Identify which cell holds the provided text, then report its (x, y) central coordinate. 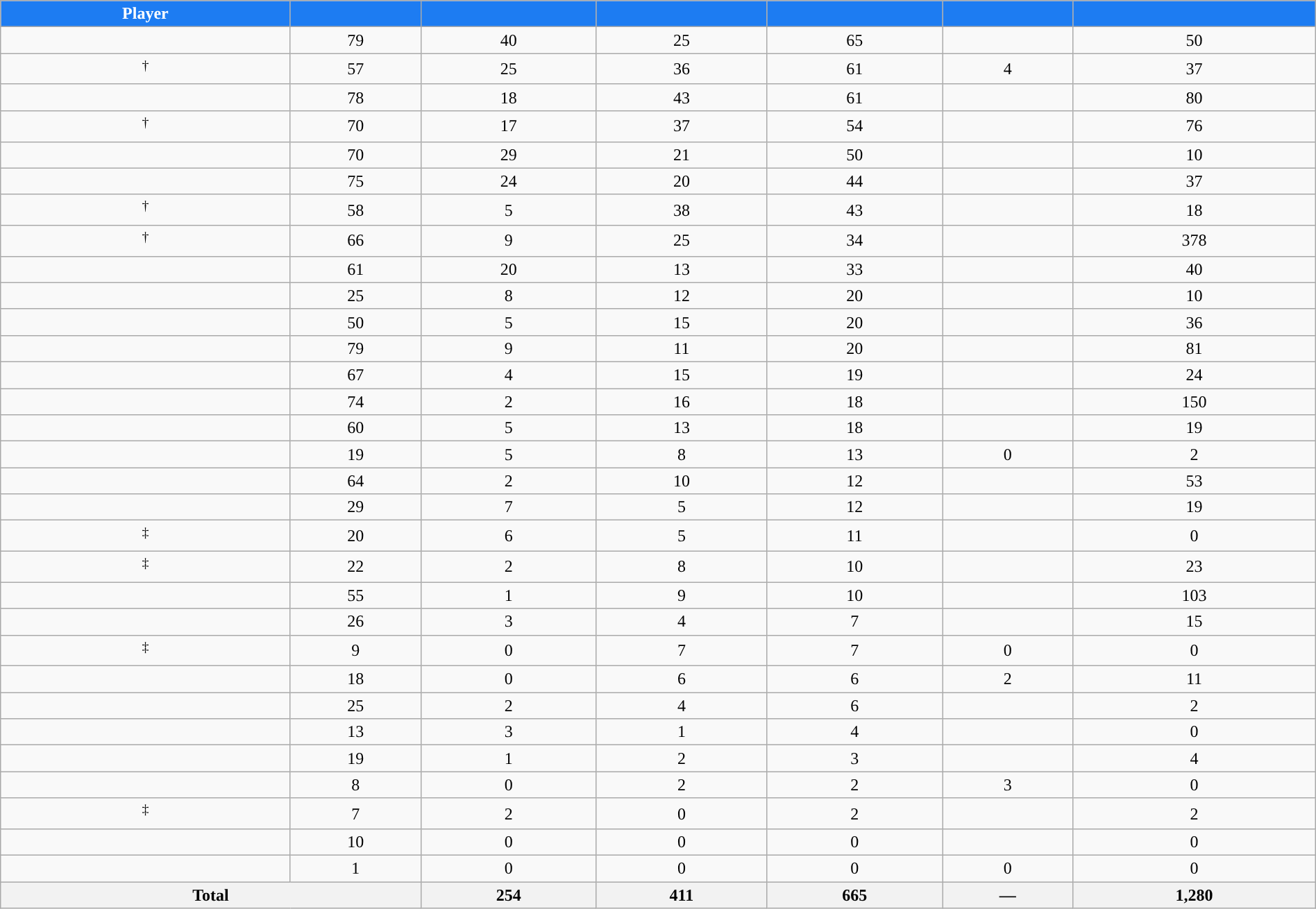
378 (1194, 241)
33 (855, 269)
54 (855, 126)
55 (355, 595)
74 (355, 402)
Total (211, 895)
— (1008, 895)
103 (1194, 595)
58 (355, 210)
411 (682, 895)
1,280 (1194, 895)
78 (355, 97)
67 (355, 375)
80 (1194, 97)
53 (1194, 481)
16 (682, 402)
26 (355, 622)
Player (146, 14)
150 (1194, 402)
57 (355, 69)
44 (855, 181)
665 (855, 895)
66 (355, 241)
254 (508, 895)
38 (682, 210)
21 (682, 155)
23 (1194, 566)
75 (355, 181)
22 (355, 566)
76 (1194, 126)
81 (1194, 348)
64 (355, 481)
17 (508, 126)
34 (855, 241)
65 (855, 40)
60 (355, 428)
